Extract the (X, Y) coordinate from the center of the cell holding the provided text.  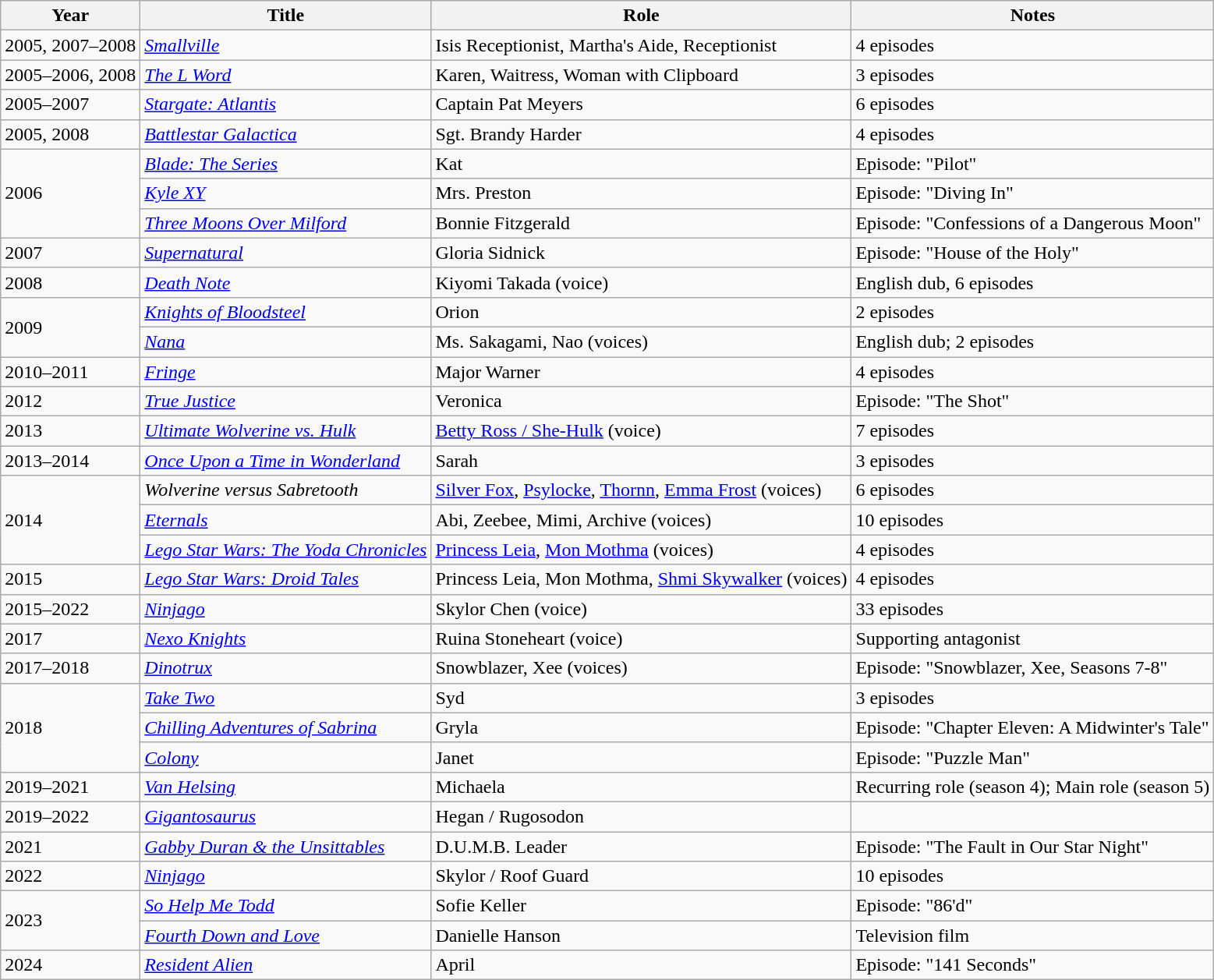
Smallville (285, 45)
Veronica (641, 402)
Gryla (641, 727)
2024 (70, 965)
2008 (70, 282)
33 episodes (1032, 609)
Princess Leia, Mon Mothma (voices) (641, 550)
Nana (285, 341)
Lego Star Wars: Droid Tales (285, 579)
2013 (70, 431)
Ms. Sakagami, Nao (voices) (641, 341)
7 episodes (1032, 431)
2021 (70, 846)
Mrs. Preston (641, 193)
Abi, Zeebee, Mimi, Archive (voices) (641, 520)
Michaela (641, 787)
2007 (70, 253)
Knights of Bloodsteel (285, 312)
Episode: "The Fault in Our Star Night" (1032, 846)
Kyle XY (285, 193)
2005, 2008 (70, 134)
Stargate: Atlantis (285, 104)
Betty Ross / She-Hulk (voice) (641, 431)
Sgt. Brandy Harder (641, 134)
2019–2022 (70, 816)
Ruina Stoneheart (voice) (641, 639)
Skylor Chen (voice) (641, 609)
Title (285, 16)
2005, 2007–2008 (70, 45)
Colony (285, 757)
Danielle Hanson (641, 936)
Eternals (285, 520)
2014 (70, 520)
2019–2021 (70, 787)
2022 (70, 876)
Gabby Duran & the Unsittables (285, 846)
Year (70, 16)
Episode: "Pilot" (1032, 164)
Episode: "House of the Holy" (1032, 253)
2005–2007 (70, 104)
Resident Alien (285, 965)
The L Word (285, 75)
2005–2006, 2008 (70, 75)
Karen, Waitress, Woman with Clipboard (641, 75)
Role (641, 16)
Episode: "Snowblazer, Xee, Seasons 7-8" (1032, 668)
English dub, 6 episodes (1032, 282)
2 episodes (1032, 312)
Nexo Knights (285, 639)
English dub; 2 episodes (1032, 341)
Episode: "141 Seconds" (1032, 965)
Episode: "The Shot" (1032, 402)
Snowblazer, Xee (voices) (641, 668)
Television film (1032, 936)
Skylor / Roof Guard (641, 876)
Episode: "Chapter Eleven: A Midwinter's Tale" (1032, 727)
2013–2014 (70, 461)
Bonnie Fitzgerald (641, 223)
2017–2018 (70, 668)
Chilling Adventures of Sabrina (285, 727)
April (641, 965)
2012 (70, 402)
Once Upon a Time in Wonderland (285, 461)
Gigantosaurus (285, 816)
Janet (641, 757)
2023 (70, 921)
Lego Star Wars: The Yoda Chronicles (285, 550)
D.U.M.B. Leader (641, 846)
True Justice (285, 402)
Three Moons Over Milford (285, 223)
Sarah (641, 461)
Orion (641, 312)
Kat (641, 164)
Death Note (285, 282)
Major Warner (641, 372)
Supernatural (285, 253)
Kiyomi Takada (voice) (641, 282)
2018 (70, 727)
Captain Pat Meyers (641, 104)
Supporting antagonist (1032, 639)
Fringe (285, 372)
Episode: "Puzzle Man" (1032, 757)
2006 (70, 193)
So Help Me Todd (285, 906)
Battlestar Galactica (285, 134)
Wolverine versus Sabretooth (285, 490)
Take Two (285, 698)
Fourth Down and Love (285, 936)
Hegan / Rugosodon (641, 816)
Blade: The Series (285, 164)
Syd (641, 698)
Recurring role (season 4); Main role (season 5) (1032, 787)
Episode: "86'd" (1032, 906)
Sofie Keller (641, 906)
Van Helsing (285, 787)
Dinotrux (285, 668)
Episode: "Diving In" (1032, 193)
2017 (70, 639)
Silver Fox, Psylocke, Thornn, Emma Frost (voices) (641, 490)
Notes (1032, 16)
Gloria Sidnick (641, 253)
2015–2022 (70, 609)
Episode: "Confessions of a Dangerous Moon" (1032, 223)
Princess Leia, Mon Mothma, Shmi Skywalker (voices) (641, 579)
2009 (70, 327)
Ultimate Wolverine vs. Hulk (285, 431)
2015 (70, 579)
Isis Receptionist, Martha's Aide, Receptionist (641, 45)
2010–2011 (70, 372)
